Extract the [x, y] coordinate from the center of the cell holding the provided text.  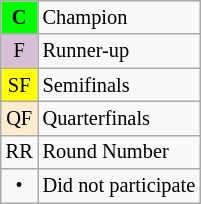
C [20, 17]
Semifinals [120, 85]
QF [20, 118]
Did not participate [120, 186]
Champion [120, 17]
SF [20, 85]
Round Number [120, 152]
Quarterfinals [120, 118]
F [20, 51]
RR [20, 152]
Runner-up [120, 51]
• [20, 186]
